Return (X, Y) of the center of cell containing provided text 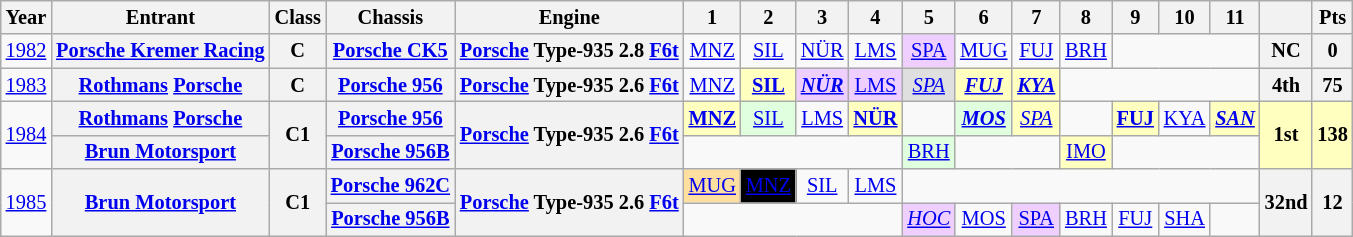
IMO (1086, 152)
11 (1234, 17)
4th (1286, 85)
9 (1136, 17)
NC (1286, 51)
0 (1332, 51)
1985 (26, 202)
Engine (570, 17)
10 (1185, 17)
Year (26, 17)
Porsche Type-935 2.8 F6t (570, 51)
3 (822, 17)
1982 (26, 51)
12 (1332, 202)
SHA (1185, 219)
1984 (26, 134)
Chassis (390, 17)
32nd (1286, 202)
1983 (26, 85)
4 (876, 17)
8 (1086, 17)
Porsche 962C (390, 186)
1 (712, 17)
HOC (928, 219)
75 (1332, 85)
Class (298, 17)
Porsche Kremer Racing (160, 51)
5 (928, 17)
2 (768, 17)
6 (984, 17)
Porsche CK5 (390, 51)
138 (1332, 134)
SAN (1234, 118)
Pts (1332, 17)
1st (1286, 134)
7 (1036, 17)
Entrant (160, 17)
